Extract the (X, Y) coordinate from the center of the cell holding the provided text.  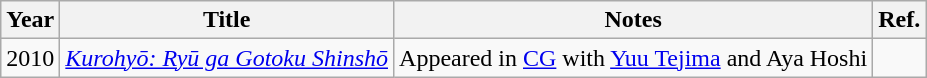
Notes (634, 20)
Appeared in CG with Yuu Tejima and Aya Hoshi (634, 58)
Title (227, 20)
2010 (30, 58)
Ref. (900, 20)
Kurohyō: Ryū ga Gotoku Shinshō (227, 58)
Year (30, 20)
